Scan for the cell matching the given text and deliver its [x, y] coordinate at center. 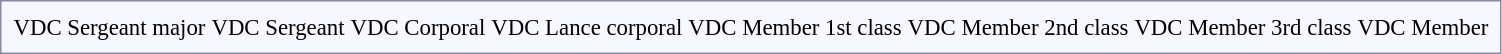
VDC Sergeant major [110, 27]
VDC Member 2nd class [1018, 27]
VDC Sergeant [278, 27]
VDC Member 3rd class [1243, 27]
VDC Lance corporal [587, 27]
VDC Corporal [418, 27]
VDC Member [1423, 27]
VDC Member 1st class [795, 27]
